Find where the given text appears and provide that cell's center as [x, y] coordinate. 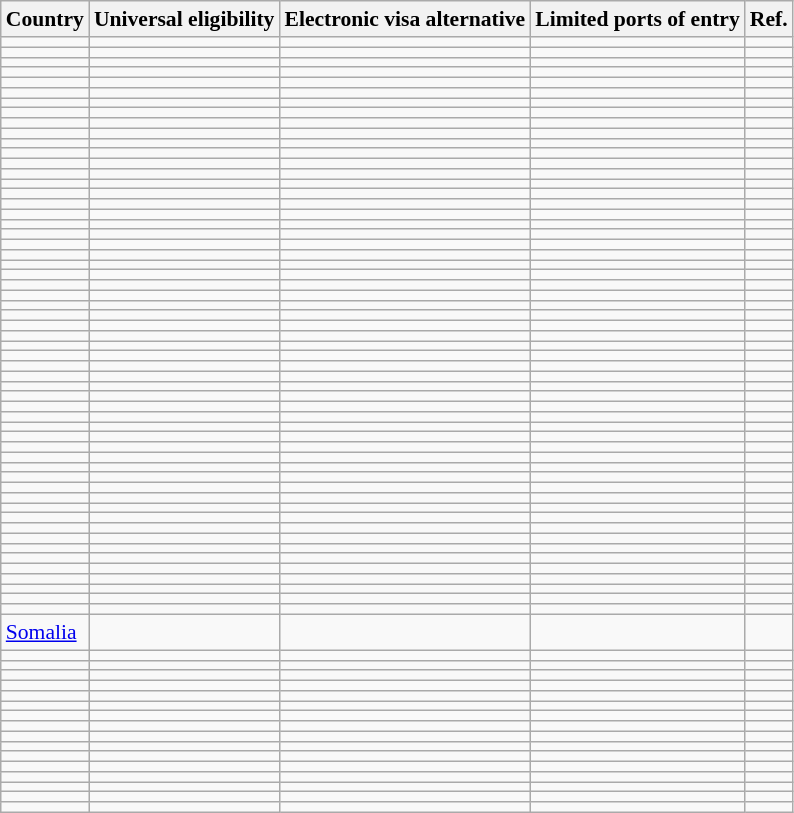
Country [45, 19]
Electronic visa alternative [404, 19]
Universal eligibility [184, 19]
Somalia [45, 632]
Limited ports of entry [638, 19]
Ref. [769, 19]
